Return the (X, Y) coordinate for the center point of the cell that contains the specified text.  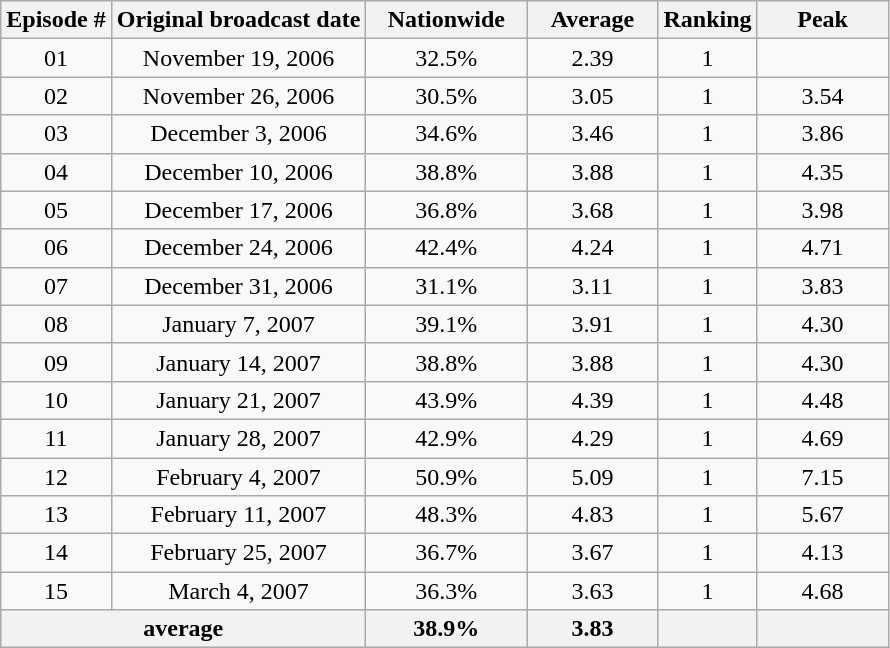
3.68 (592, 210)
December 24, 2006 (238, 248)
Nationwide (446, 20)
3.46 (592, 134)
13 (56, 515)
December 3, 2006 (238, 134)
7.15 (822, 477)
3.54 (822, 96)
09 (56, 362)
05 (56, 210)
February 25, 2007 (238, 553)
08 (56, 324)
42.4% (446, 248)
3.86 (822, 134)
Average (592, 20)
January 21, 2007 (238, 400)
36.8% (446, 210)
32.5% (446, 58)
12 (56, 477)
39.1% (446, 324)
50.9% (446, 477)
Peak (822, 20)
42.9% (446, 438)
30.5% (446, 96)
01 (56, 58)
2.39 (592, 58)
3.91 (592, 324)
15 (56, 591)
January 28, 2007 (238, 438)
3.05 (592, 96)
04 (56, 172)
Ranking (708, 20)
11 (56, 438)
03 (56, 134)
4.29 (592, 438)
November 26, 2006 (238, 96)
Original broadcast date (238, 20)
average (184, 629)
February 4, 2007 (238, 477)
4.48 (822, 400)
07 (56, 286)
3.98 (822, 210)
January 7, 2007 (238, 324)
Episode # (56, 20)
December 17, 2006 (238, 210)
3.63 (592, 591)
4.13 (822, 553)
38.9% (446, 629)
43.9% (446, 400)
06 (56, 248)
November 19, 2006 (238, 58)
February 11, 2007 (238, 515)
4.83 (592, 515)
4.68 (822, 591)
5.67 (822, 515)
December 10, 2006 (238, 172)
January 14, 2007 (238, 362)
14 (56, 553)
48.3% (446, 515)
March 4, 2007 (238, 591)
36.7% (446, 553)
31.1% (446, 286)
3.67 (592, 553)
5.09 (592, 477)
34.6% (446, 134)
December 31, 2006 (238, 286)
3.11 (592, 286)
4.71 (822, 248)
4.69 (822, 438)
10 (56, 400)
36.3% (446, 591)
4.39 (592, 400)
4.35 (822, 172)
02 (56, 96)
4.24 (592, 248)
